Extract the [x, y] coordinate from the center of the cell holding the provided text.  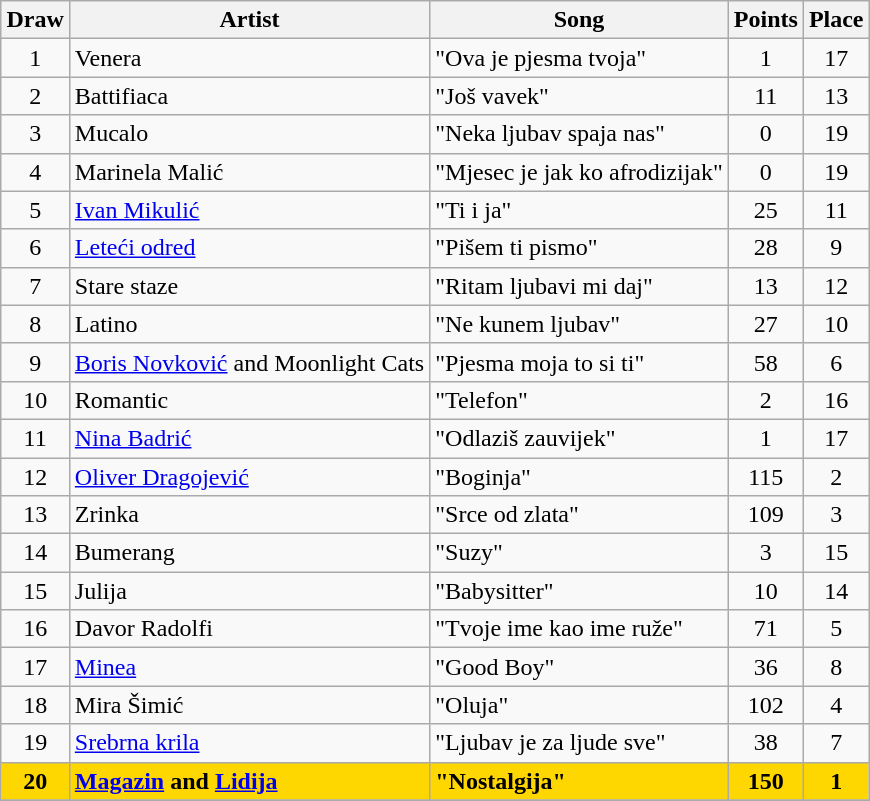
Latino [249, 324]
Points [766, 20]
"Boginja" [580, 477]
"Babysitter" [580, 591]
150 [766, 781]
Battifiaca [249, 96]
"Pjesma moja to si ti" [580, 362]
Nina Badrić [249, 438]
"Pišem ti pismo" [580, 248]
"Ritam ljubavi mi daj" [580, 286]
Bumerang [249, 553]
Srebrna krila [249, 743]
"Ti i ja" [580, 210]
Mucalo [249, 134]
Mira Šimić [249, 705]
Davor Radolfi [249, 629]
"Nostalgija" [580, 781]
Venera [249, 58]
Draw [35, 20]
"Ova je pjesma tvoja" [580, 58]
Julija [249, 591]
38 [766, 743]
"Good Boy" [580, 667]
58 [766, 362]
"Tvoje ime kao ime ruže" [580, 629]
Marinela Malić [249, 172]
Ivan Mikulić [249, 210]
Stare staze [249, 286]
Oliver Dragojević [249, 477]
"Odlaziš zauvijek" [580, 438]
Minea [249, 667]
71 [766, 629]
Zrinka [249, 515]
"Ljubav je za ljude sve" [580, 743]
102 [766, 705]
Song [580, 20]
"Telefon" [580, 400]
Magazin and Lidija [249, 781]
"Ne kunem ljubav" [580, 324]
"Srce od zlata" [580, 515]
"Mjesec je jak ko afrodizijak" [580, 172]
28 [766, 248]
27 [766, 324]
Place [836, 20]
115 [766, 477]
Artist [249, 20]
"Suzy" [580, 553]
25 [766, 210]
"Oluja" [580, 705]
18 [35, 705]
36 [766, 667]
"Još vavek" [580, 96]
109 [766, 515]
Boris Novković and Moonlight Cats [249, 362]
20 [35, 781]
Leteći odred [249, 248]
Romantic [249, 400]
"Neka ljubav spaja nas" [580, 134]
